Determine the [X, Y] coordinate at the center of the cell enclosing the given text.  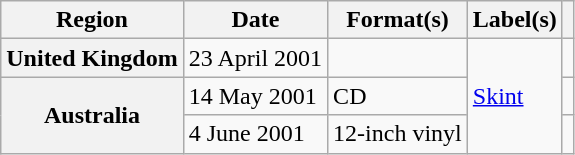
United Kingdom [92, 58]
4 June 2001 [255, 134]
14 May 2001 [255, 96]
12-inch vinyl [398, 134]
Skint [514, 96]
Date [255, 20]
CD [398, 96]
Format(s) [398, 20]
Label(s) [514, 20]
Region [92, 20]
23 April 2001 [255, 58]
Australia [92, 115]
